From the cell containing the given text, extract its center point as [X, Y] coordinate. 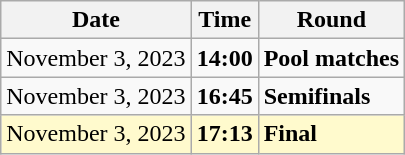
Semifinals [331, 96]
Round [331, 20]
17:13 [224, 134]
Pool matches [331, 58]
16:45 [224, 96]
Final [331, 134]
Date [96, 20]
Time [224, 20]
14:00 [224, 58]
